Provide the (x, y) coordinate of the cell's center where the given text is located.  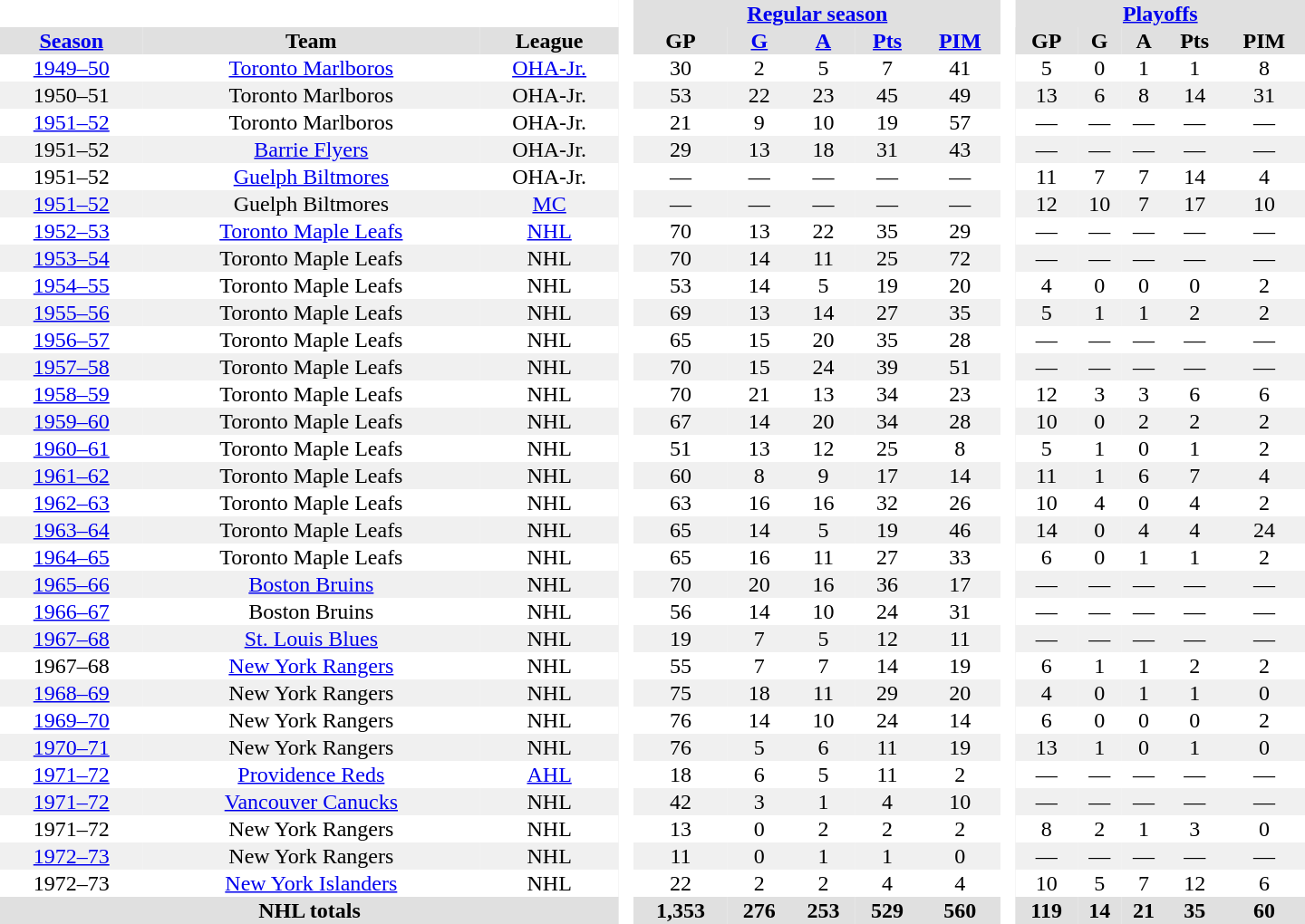
1954–55 (72, 285)
67 (680, 421)
45 (888, 95)
42 (680, 802)
1950–51 (72, 95)
1964–65 (72, 557)
1960–61 (72, 448)
39 (888, 367)
1957–58 (72, 367)
Team (312, 41)
1958–59 (72, 394)
1961–62 (72, 476)
1959–60 (72, 421)
1952–53 (72, 231)
1953–54 (72, 258)
41 (960, 68)
26 (960, 503)
AHL (549, 775)
St. Louis Blues (312, 639)
69 (680, 313)
1949–50 (72, 68)
Barrie Flyers (312, 149)
49 (960, 95)
1969–70 (72, 720)
1970–71 (72, 747)
43 (960, 149)
Playoffs (1160, 14)
46 (960, 530)
League (549, 41)
529 (888, 910)
56 (680, 611)
1963–64 (72, 530)
55 (680, 666)
72 (960, 258)
MC (549, 204)
1955–56 (72, 313)
119 (1047, 910)
75 (680, 693)
1965–66 (72, 584)
Season (72, 41)
32 (888, 503)
30 (680, 68)
33 (960, 557)
1962–63 (72, 503)
1956–57 (72, 340)
1968–69 (72, 693)
253 (823, 910)
36 (888, 584)
57 (960, 122)
Regular season (817, 14)
New York Islanders (312, 883)
276 (759, 910)
560 (960, 910)
1966–67 (72, 611)
Vancouver Canucks (312, 802)
1,353 (680, 910)
NHL totals (310, 910)
63 (680, 503)
Providence Reds (312, 775)
